Locate the cell with the specified text and output its [X, Y] center coordinate. 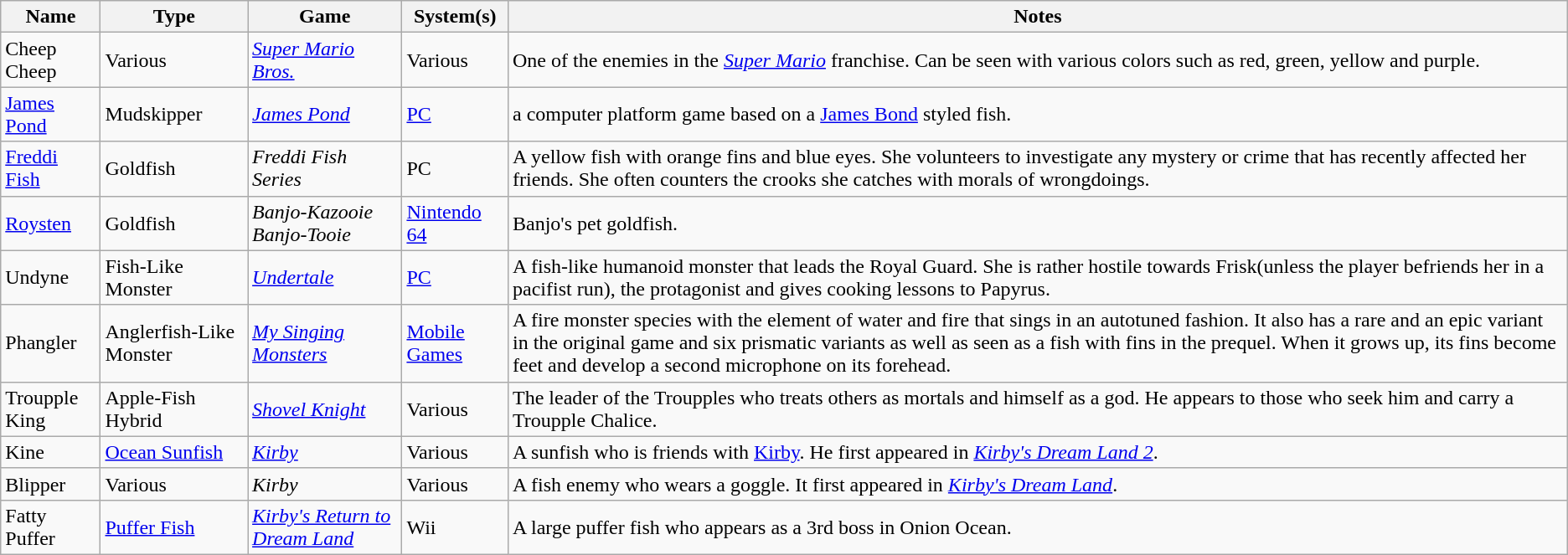
Roysten [50, 223]
Mobile Games [456, 343]
Mudskipper [174, 114]
Undyne [50, 278]
Fish-Like Monster [174, 278]
A large puffer fish who appears as a 3rd boss in Onion Ocean. [1037, 527]
Banjo's pet goldfish. [1037, 223]
Phangler [50, 343]
Freddi Fish Series [325, 169]
Banjo-Kazooie Banjo-Tooie [325, 223]
Kirby's Return to Dream Land [325, 527]
Troupple King [50, 409]
The leader of the Troupples who treats others as mortals and himself as a god. He appears to those who seek him and carry a Troupple Chalice. [1037, 409]
Super Mario Bros. [325, 60]
Blipper [50, 484]
Undertale [325, 278]
Anglerfish-Like Monster [174, 343]
Notes [1037, 17]
A fish enemy who wears a goggle. It first appeared in Kirby's Dream Land. [1037, 484]
One of the enemies in the Super Mario franchise. Can be seen with various colors such as red, green, yellow and purple. [1037, 60]
System(s) [456, 17]
A sunfish who is friends with Kirby. He first appeared in Kirby's Dream Land 2. [1037, 452]
Shovel Knight [325, 409]
Type [174, 17]
Puffer Fish [174, 527]
Nintendo 64 [456, 223]
Kine [50, 452]
Freddi Fish [50, 169]
Apple-Fish Hybrid [174, 409]
a computer platform game based on a James Bond styled fish. [1037, 114]
Game [325, 17]
Wii [456, 527]
Ocean Sunfish [174, 452]
Cheep Cheep [50, 60]
My Singing Monsters [325, 343]
Fatty Puffer [50, 527]
Name [50, 17]
